Provide the [X, Y] coordinate of the cell's center where the given text is located.  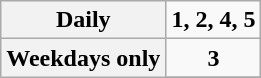
Weekdays only [84, 58]
1, 2, 4, 5 [214, 20]
3 [214, 58]
Daily [84, 20]
